Return the (X, Y) coordinate for the center point of the cell that contains the specified text.  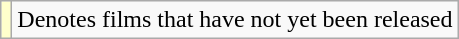
Denotes films that have not yet been released (235, 20)
